Detect which cell encompasses the target text, then output its (x, y) center coordinate. 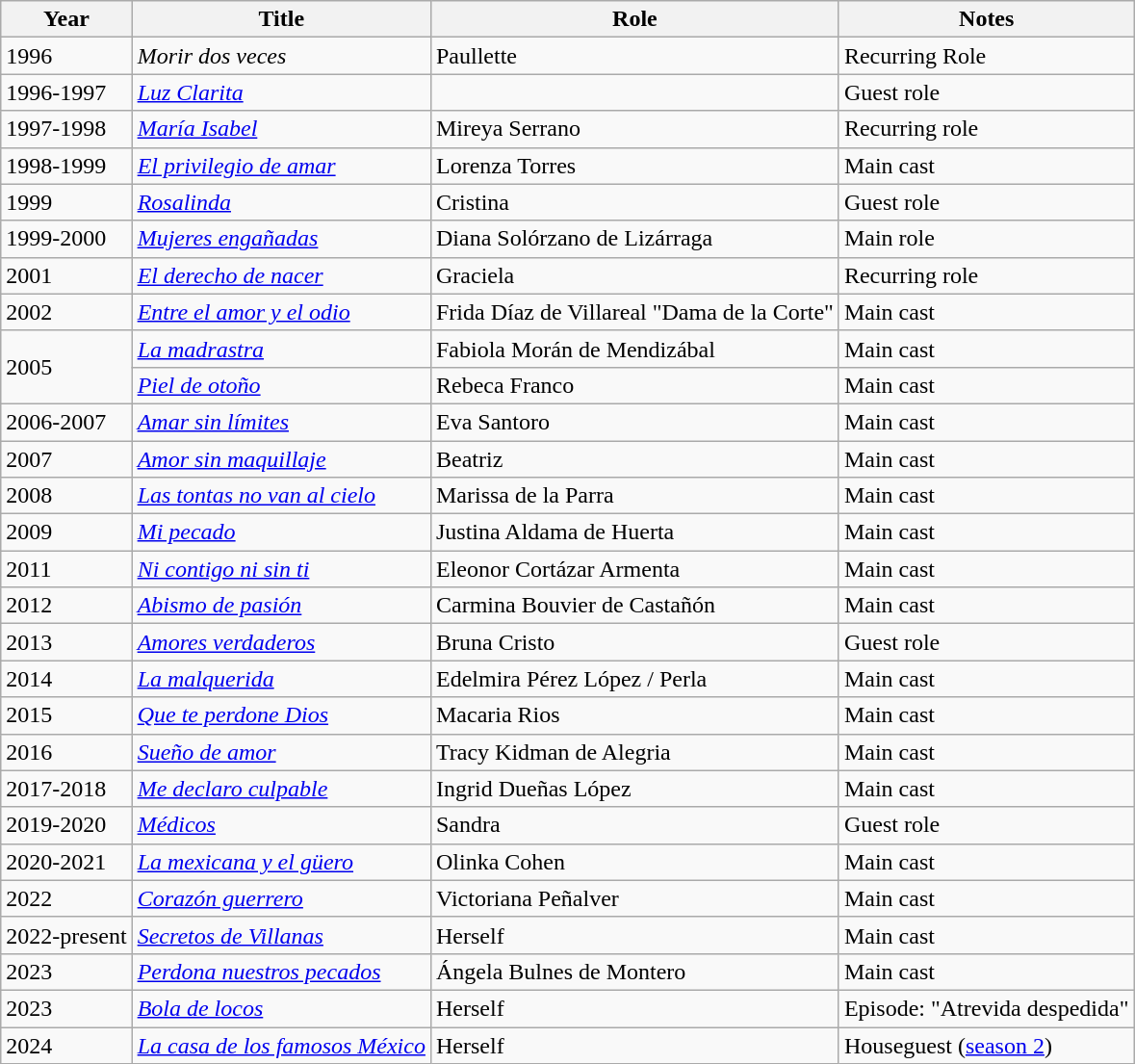
Perdona nuestros pecados (281, 972)
Notes (986, 19)
Rosalinda (281, 202)
1999 (66, 202)
Me declaro culpable (281, 789)
2012 (66, 606)
Edelmira Pérez López / Perla (634, 679)
Abismo de pasión (281, 606)
Que te perdone Dios (281, 715)
Piel de otoño (281, 385)
Las tontas no van al cielo (281, 496)
Mireya Serrano (634, 129)
Bola de locos (281, 1008)
Houseguest (season 2) (986, 1045)
2022-present (66, 935)
Morir dos veces (281, 56)
Episode: "Atrevida despedida" (986, 1008)
2006-2007 (66, 422)
Corazón guerrero (281, 898)
2017-2018 (66, 789)
El derecho de nacer (281, 275)
2007 (66, 459)
Victoriana Peñalver (634, 898)
Main role (986, 239)
El privilegio de amar (281, 166)
Secretos de Villanas (281, 935)
La mexicana y el güero (281, 862)
Fabiola Morán de Mendizábal (634, 349)
Tracy Kidman de Alegria (634, 752)
Graciela (634, 275)
Lorenza Torres (634, 166)
2011 (66, 569)
Recurring Role (986, 56)
2013 (66, 642)
Amar sin límites (281, 422)
Cristina (634, 202)
Sueño de amor (281, 752)
Mujeres engañadas (281, 239)
Eva Santoro (634, 422)
Macaria Rios (634, 715)
Ángela Bulnes de Montero (634, 972)
Entre el amor y el odio (281, 312)
Diana Solórzano de Lizárraga (634, 239)
Mi pecado (281, 532)
Ingrid Dueñas López (634, 789)
2024 (66, 1045)
2002 (66, 312)
Paullette (634, 56)
Bruna Cristo (634, 642)
Médicos (281, 825)
2016 (66, 752)
Carmina Bouvier de Castañón (634, 606)
2022 (66, 898)
Ni contigo ni sin ti (281, 569)
Title (281, 19)
2020-2021 (66, 862)
Rebeca Franco (634, 385)
2005 (66, 367)
La casa de los famosos México (281, 1045)
La malquerida (281, 679)
2009 (66, 532)
Marissa de la Parra (634, 496)
1998-1999 (66, 166)
1997-1998 (66, 129)
2014 (66, 679)
2008 (66, 496)
Amores verdaderos (281, 642)
Sandra (634, 825)
2015 (66, 715)
Beatriz (634, 459)
2001 (66, 275)
Justina Aldama de Huerta (634, 532)
La madrastra (281, 349)
1999-2000 (66, 239)
Year (66, 19)
Olinka Cohen (634, 862)
2019-2020 (66, 825)
Frida Díaz de Villareal "Dama de la Corte" (634, 312)
Amor sin maquillaje (281, 459)
Luz Clarita (281, 92)
Role (634, 19)
1996-1997 (66, 92)
1996 (66, 56)
María Isabel (281, 129)
Eleonor Cortázar Armenta (634, 569)
